Capture the cell that displays the provided text and extract its [x, y] central coordinate. 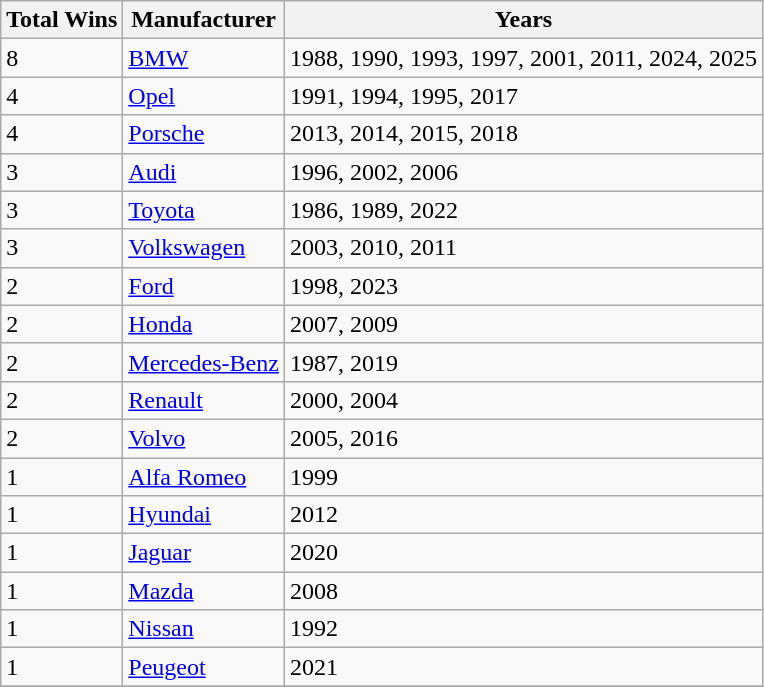
1987, 2019 [523, 362]
Porsche [204, 134]
2000, 2004 [523, 400]
Ford [204, 286]
1991, 1994, 1995, 2017 [523, 96]
Opel [204, 96]
1996, 2002, 2006 [523, 172]
BMW [204, 58]
1986, 1989, 2022 [523, 210]
2005, 2016 [523, 438]
Alfa Romeo [204, 477]
1998, 2023 [523, 286]
2013, 2014, 2015, 2018 [523, 134]
Total Wins [62, 20]
Renault [204, 400]
Audi [204, 172]
Honda [204, 324]
2003, 2010, 2011 [523, 248]
Jaguar [204, 553]
Manufacturer [204, 20]
Nissan [204, 629]
Years [523, 20]
8 [62, 58]
2007, 2009 [523, 324]
2021 [523, 667]
2020 [523, 553]
Volkswagen [204, 248]
Toyota [204, 210]
1999 [523, 477]
Hyundai [204, 515]
Volvo [204, 438]
2012 [523, 515]
1988, 1990, 1993, 1997, 2001, 2011, 2024, 2025 [523, 58]
1992 [523, 629]
Mercedes-Benz [204, 362]
Peugeot [204, 667]
2008 [523, 591]
Mazda [204, 591]
